Determine the (X, Y) coordinate at the center of the cell enclosing the given text.  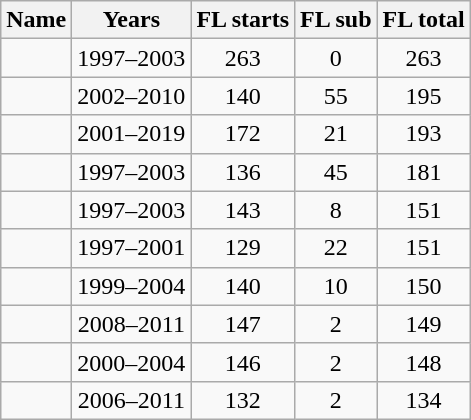
147 (243, 324)
134 (424, 400)
129 (243, 248)
2002–2010 (132, 96)
150 (424, 286)
136 (243, 172)
22 (336, 248)
45 (336, 172)
55 (336, 96)
2006–2011 (132, 400)
2001–2019 (132, 134)
132 (243, 400)
2008–2011 (132, 324)
1999–2004 (132, 286)
143 (243, 210)
181 (424, 172)
FL sub (336, 20)
149 (424, 324)
FL total (424, 20)
Name (36, 20)
195 (424, 96)
10 (336, 286)
0 (336, 58)
Years (132, 20)
FL starts (243, 20)
8 (336, 210)
2000–2004 (132, 362)
21 (336, 134)
193 (424, 134)
172 (243, 134)
146 (243, 362)
148 (424, 362)
1997–2001 (132, 248)
